Return the (x, y) coordinate for the center point of the cell that contains the specified text.  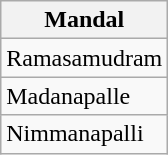
Ramasamudram (84, 58)
Mandal (84, 20)
Nimmanapalli (84, 134)
Madanapalle (84, 96)
